Output the [X, Y] coordinate of the center of the cell containing the given text.  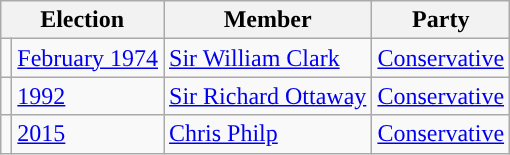
Sir Richard Ottaway [268, 96]
1992 [88, 96]
2015 [88, 134]
Chris Philp [268, 134]
Party [441, 20]
Member [268, 20]
Election [82, 20]
Sir William Clark [268, 58]
February 1974 [88, 58]
